Detect which cell encompasses the target text, then output its (X, Y) center coordinate. 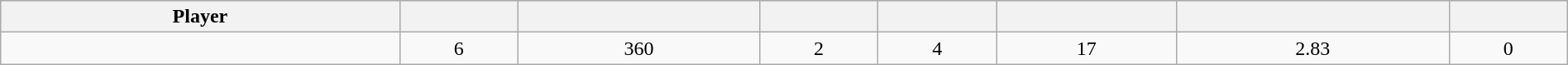
2 (819, 48)
2.83 (1313, 48)
360 (638, 48)
6 (458, 48)
4 (938, 48)
17 (1087, 48)
Player (200, 17)
0 (1508, 48)
